Output the (x, y) coordinate of the center of the cell containing the given text.  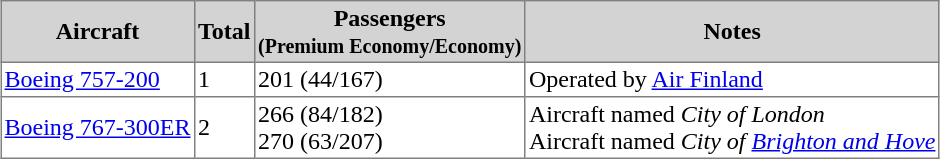
Boeing 757-200 (98, 79)
Aircraft named City of LondonAircraft named City of Brighton and Hove (732, 128)
201 (44/167) (390, 79)
266 (84/182) 270 (63/207) (390, 128)
Boeing 767-300ER (98, 128)
Aircraft (98, 32)
Operated by Air Finland (732, 79)
2 (224, 128)
1 (224, 79)
Total (224, 32)
Notes (732, 32)
Passengers (Premium Economy/Economy) (390, 32)
